Identify which cell holds the provided text, then report its (x, y) central coordinate. 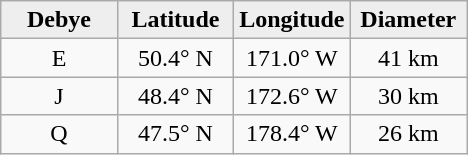
50.4° N (175, 58)
26 km (408, 134)
Q (59, 134)
J (59, 96)
E (59, 58)
41 km (408, 58)
172.6° W (292, 96)
Latitude (175, 20)
47.5° N (175, 134)
Debye (59, 20)
30 km (408, 96)
178.4° W (292, 134)
Diameter (408, 20)
171.0° W (292, 58)
Longitude (292, 20)
48.4° N (175, 96)
